Determine the (X, Y) coordinate at the center of the cell enclosing the given text.  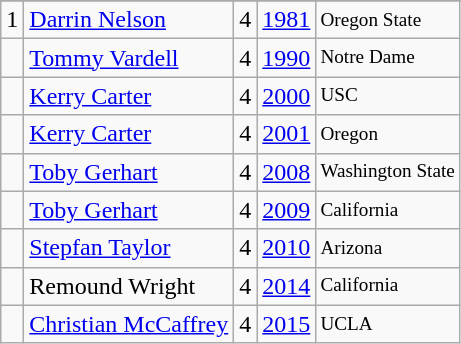
1 (12, 20)
2015 (286, 324)
Darrin Nelson (129, 20)
Notre Dame (388, 58)
Stepfan Taylor (129, 248)
2009 (286, 210)
Remound Wright (129, 286)
2000 (286, 96)
Washington State (388, 172)
UCLA (388, 324)
1990 (286, 58)
1981 (286, 20)
2014 (286, 286)
Tommy Vardell (129, 58)
Christian McCaffrey (129, 324)
Arizona (388, 248)
Oregon State (388, 20)
2010 (286, 248)
USC (388, 96)
2001 (286, 134)
Oregon (388, 134)
2008 (286, 172)
